From the cell containing the given text, extract its center point as [X, Y] coordinate. 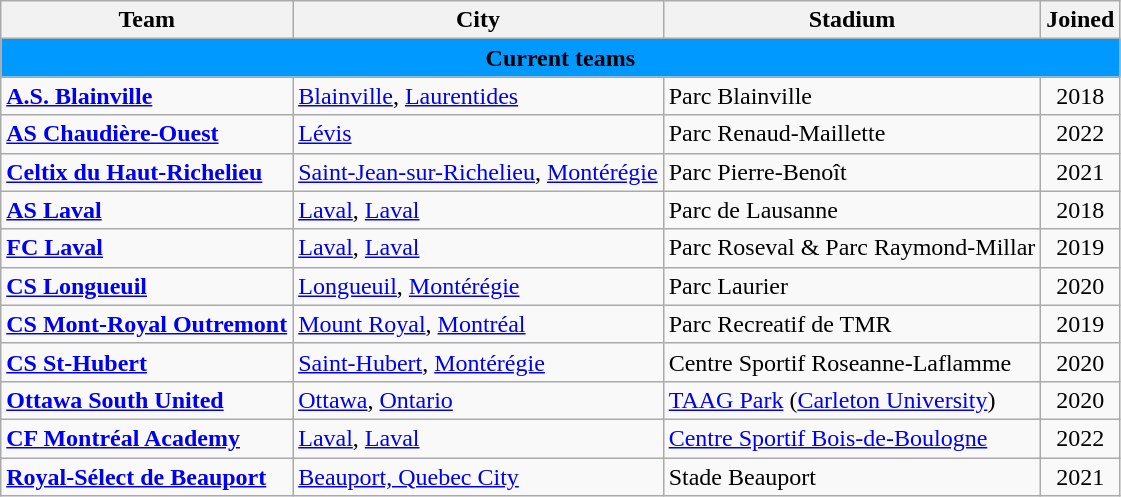
Parc de Lausanne [852, 210]
CS St-Hubert [147, 362]
Parc Renaud-Maillette [852, 134]
Ottawa, Ontario [478, 400]
City [478, 20]
AS Chaudière-Ouest [147, 134]
Parc Blainville [852, 96]
Longueuil, Montérégie [478, 286]
Beauport, Quebec City [478, 477]
Stadium [852, 20]
Centre Sportif Roseanne-Laflamme [852, 362]
Royal-Sélect de Beauport [147, 477]
Current teams [560, 58]
CS Mont-Royal Outremont [147, 324]
CS Longueuil [147, 286]
Parc Laurier [852, 286]
A.S. Blainville [147, 96]
Saint-Hubert, Montérégie [478, 362]
Centre Sportif Bois-de-Boulogne [852, 438]
Blainville, Laurentides [478, 96]
FC Laval [147, 248]
Team [147, 20]
Joined [1080, 20]
Lévis [478, 134]
AS Laval [147, 210]
Parc Pierre-Benoît [852, 172]
CF Montréal Academy [147, 438]
Parc Recreatif de TMR [852, 324]
Saint-Jean-sur-Richelieu, Montérégie [478, 172]
TAAG Park (Carleton University) [852, 400]
Ottawa South United [147, 400]
Stade Beauport [852, 477]
Parc Roseval & Parc Raymond-Millar [852, 248]
Mount Royal, Montréal [478, 324]
Celtix du Haut-Richelieu [147, 172]
